Output the [x, y] coordinate of the center of the cell containing the given text.  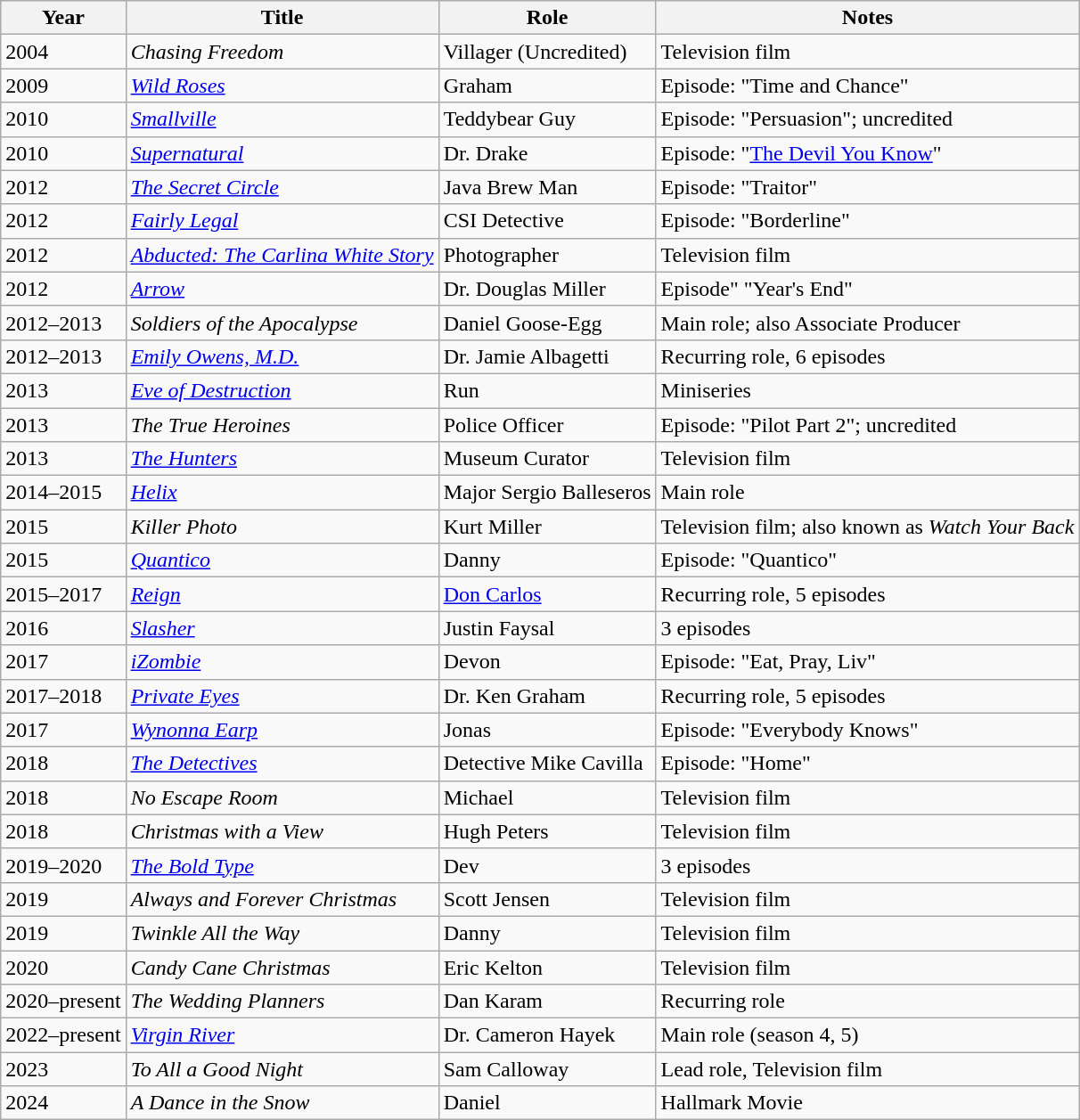
Photographer [547, 255]
Candy Cane Christmas [282, 967]
The Detectives [282, 764]
Teddybear Guy [547, 119]
Dr. Ken Graham [547, 696]
Reign [282, 594]
The Bold Type [282, 865]
CSI Detective [547, 221]
Year [63, 18]
Episode: "Traitor" [868, 187]
The Wedding Planners [282, 1001]
Emily Owens, M.D. [282, 356]
Twinkle All the Way [282, 933]
Museum Curator [547, 459]
Episode" "Year's End" [868, 289]
Lead role, Television film [868, 1069]
Title [282, 18]
Michael [547, 797]
2009 [63, 86]
A Dance in the Snow [282, 1103]
Main role [868, 493]
Dr. Jamie Albagetti [547, 356]
Graham [547, 86]
2014–2015 [63, 493]
Episode: "Home" [868, 764]
Slasher [282, 628]
Java Brew Man [547, 187]
Dev [547, 865]
2023 [63, 1069]
Helix [282, 493]
Episode: "Persuasion"; uncredited [868, 119]
Christmas with a View [282, 831]
Dr. Cameron Hayek [547, 1035]
Supernatural [282, 153]
No Escape Room [282, 797]
Miniseries [868, 390]
Dan Karam [547, 1001]
Episode: "Eat, Pray, Liv" [868, 662]
Recurring role, 6 episodes [868, 356]
2020 [63, 967]
Eve of Destruction [282, 390]
Major Sergio Balleseros [547, 493]
Quantico [282, 560]
Role [547, 18]
Virgin River [282, 1035]
Soldiers of the Apocalypse [282, 323]
The Secret Circle [282, 187]
Killer Photo [282, 527]
Episode: "Quantico" [868, 560]
Always and Forever Christmas [282, 899]
Justin Faysal [547, 628]
Hallmark Movie [868, 1103]
Daniel [547, 1103]
Episode: "Time and Chance" [868, 86]
Notes [868, 18]
Wild Roses [282, 86]
Scott Jensen [547, 899]
Police Officer [547, 425]
2022–present [63, 1035]
2016 [63, 628]
Dr. Douglas Miller [547, 289]
2004 [63, 52]
2020–present [63, 1001]
Jonas [547, 730]
Wynonna Earp [282, 730]
Hugh Peters [547, 831]
Eric Kelton [547, 967]
Abducted: The Carlina White Story [282, 255]
Fairly Legal [282, 221]
Chasing Freedom [282, 52]
Run [547, 390]
Detective Mike Cavilla [547, 764]
Main role; also Associate Producer [868, 323]
To All a Good Night [282, 1069]
Arrow [282, 289]
The Hunters [282, 459]
Private Eyes [282, 696]
Kurt Miller [547, 527]
Recurring role [868, 1001]
Sam Calloway [547, 1069]
Episode: "Pilot Part 2"; uncredited [868, 425]
Television film; also known as Watch Your Back [868, 527]
Devon [547, 662]
Don Carlos [547, 594]
2024 [63, 1103]
iZombie [282, 662]
Daniel Goose-Egg [547, 323]
Main role (season 4, 5) [868, 1035]
2017–2018 [63, 696]
The True Heroines [282, 425]
Dr. Drake [547, 153]
Episode: "Everybody Knows" [868, 730]
Episode: "The Devil You Know" [868, 153]
Villager (Uncredited) [547, 52]
2019–2020 [63, 865]
2015–2017 [63, 594]
Smallville [282, 119]
Episode: "Borderline" [868, 221]
